Extract the [x, y] coordinate from the center of the cell holding the provided text.  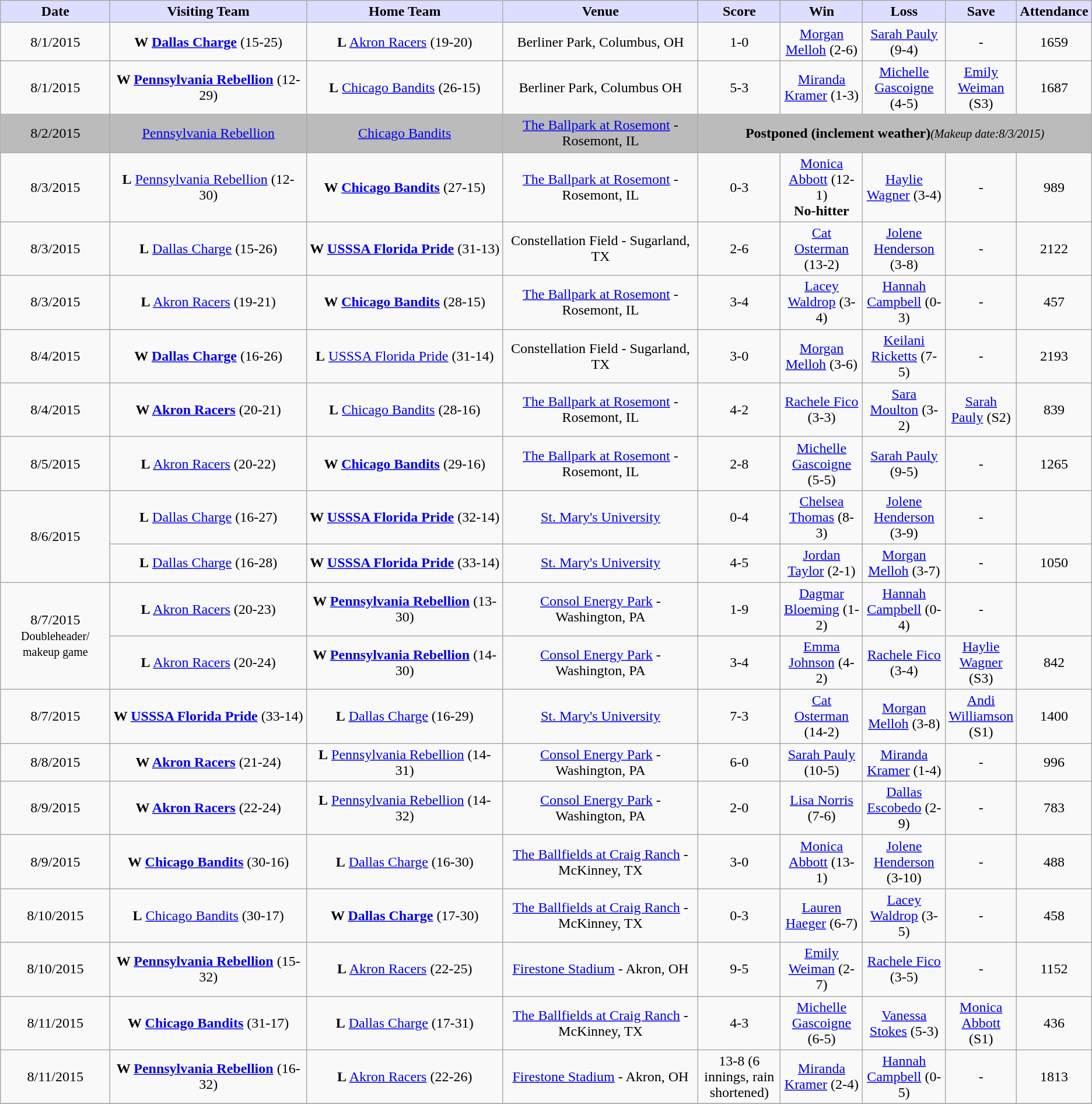
Cat Osterman (14-2) [821, 717]
L Akron Racers (20-23) [209, 609]
W Chicago Bandits (27-15) [405, 187]
W Chicago Bandits (30-16) [209, 862]
Sara Moulton (3-2) [904, 410]
Postponed (inclement weather)(Makeup date:8/3/2015) [895, 133]
8/6/2015 [55, 536]
L Dallas Charge (16-30) [405, 862]
989 [1054, 187]
L Akron Racers (19-21) [209, 302]
L Chicago Bandits (26-15) [405, 88]
1813 [1054, 1077]
L Dallas Charge (17-31) [405, 1023]
Rachele Fico (3-3) [821, 410]
Berliner Park, Columbus OH [601, 88]
Haylie Wagner (3-4) [904, 187]
Emily Weiman (2-7) [821, 969]
2-0 [740, 808]
1687 [1054, 88]
Michelle Gascoigne (6-5) [821, 1023]
Jolene Henderson (3-10) [904, 862]
L USSSA Florida Pride (31-14) [405, 356]
L Pennsylvania Rebellion (14-32) [405, 808]
488 [1054, 862]
Date [55, 12]
5-3 [740, 88]
W Dallas Charge (17-30) [405, 916]
Lacey Waldrop (3-5) [904, 916]
Venue [601, 12]
Dallas Escobedo (2-9) [904, 808]
7-3 [740, 717]
Hannah Campbell (0-4) [904, 609]
W Dallas Charge (15-25) [209, 42]
Morgan Melloh (3-8) [904, 717]
1265 [1054, 463]
Haylie Wagner (S3) [981, 663]
L Akron Racers (20-24) [209, 663]
W Dallas Charge (16-26) [209, 356]
W USSSA Florida Pride (32-14) [405, 517]
L Dallas Charge (16-27) [209, 517]
W Akron Racers (21-24) [209, 762]
W Akron Racers (20-21) [209, 410]
Visiting Team [209, 12]
Morgan Melloh (3-6) [821, 356]
L Chicago Bandits (30-17) [209, 916]
Monica Abbott (13-1) [821, 862]
W Akron Racers (22-24) [209, 808]
Win [821, 12]
Sarah Pauly (S2) [981, 410]
8/8/2015 [55, 762]
Morgan Melloh (2-6) [821, 42]
Andi Williamson (S1) [981, 717]
4-5 [740, 563]
Monica Abbott (12-1)No-hitter [821, 187]
2122 [1054, 249]
1-9 [740, 609]
W Pennsylvania Rebellion (13-30) [405, 609]
W Pennsylvania Rebellion (15-32) [209, 969]
783 [1054, 808]
Chelsea Thomas (8-3) [821, 517]
Hannah Campbell (0-5) [904, 1077]
Score [740, 12]
9-5 [740, 969]
L Chicago Bandits (28-16) [405, 410]
Miranda Kramer (1-3) [821, 88]
Morgan Melloh (3-7) [904, 563]
Keilani Ricketts (7-5) [904, 356]
842 [1054, 663]
436 [1054, 1023]
Lisa Norris (7-6) [821, 808]
Jordan Taylor (2-1) [821, 563]
Michelle Gascoigne (5-5) [821, 463]
Pennsylvania Rebellion [209, 133]
Attendance [1054, 12]
Cat Osterman (13-2) [821, 249]
8/7/2015 [55, 717]
W Pennsylvania Rebellion (16-32) [209, 1077]
4-2 [740, 410]
2-6 [740, 249]
8/2/2015 [55, 133]
Emma Johnson (4-2) [821, 663]
Sarah Pauly (10-5) [821, 762]
Dagmar Bloeming (1-2) [821, 609]
L Akron Racers (22-25) [405, 969]
Lacey Waldrop (3-4) [821, 302]
Jolene Henderson (3-9) [904, 517]
1400 [1054, 717]
Home Team [405, 12]
W Chicago Bandits (28-15) [405, 302]
1659 [1054, 42]
Lauren Haeger (6-7) [821, 916]
996 [1054, 762]
Miranda Kramer (2-4) [821, 1077]
Loss [904, 12]
2193 [1054, 356]
W Pennsylvania Rebellion (12-29) [209, 88]
Sarah Pauly (9-4) [904, 42]
L Akron Racers (20-22) [209, 463]
W USSSA Florida Pride (31-13) [405, 249]
1152 [1054, 969]
Monica Abbott (S1) [981, 1023]
6-0 [740, 762]
Miranda Kramer (1-4) [904, 762]
Vanessa Stokes (5-3) [904, 1023]
Michelle Gascoigne (4-5) [904, 88]
L Akron Racers (19-20) [405, 42]
L Pennsylvania Rebellion (14-31) [405, 762]
L Dallas Charge (16-28) [209, 563]
2-8 [740, 463]
L Akron Racers (22-26) [405, 1077]
8/5/2015 [55, 463]
Jolene Henderson (3-8) [904, 249]
1050 [1054, 563]
W Chicago Bandits (31-17) [209, 1023]
8/7/2015Doubleheader/ makeup game [55, 636]
Save [981, 12]
458 [1054, 916]
L Pennsylvania Rebellion (12-30) [209, 187]
839 [1054, 410]
457 [1054, 302]
0-4 [740, 517]
Emily Weiman (S3) [981, 88]
Rachele Fico (3-4) [904, 663]
1-0 [740, 42]
L Dallas Charge (15-26) [209, 249]
13-8 (6 innings, rain shortened) [740, 1077]
Chicago Bandits [405, 133]
Rachele Fico (3-5) [904, 969]
W Chicago Bandits (29-16) [405, 463]
L Dallas Charge (16-29) [405, 717]
Hannah Campbell (0-3) [904, 302]
Berliner Park, Columbus, OH [601, 42]
Sarah Pauly (9-5) [904, 463]
W Pennsylvania Rebellion (14-30) [405, 663]
4-3 [740, 1023]
